For the text-containing cell, return its midpoint in [x, y] coordinate format. 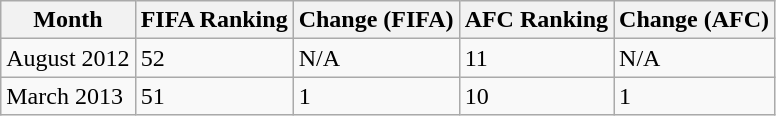
Change (AFC) [694, 20]
AFC Ranking [536, 20]
Month [68, 20]
Change (FIFA) [376, 20]
10 [536, 96]
51 [214, 96]
August 2012 [68, 58]
FIFA Ranking [214, 20]
52 [214, 58]
March 2013 [68, 96]
11 [536, 58]
